Provide the (x, y) coordinate of the cell's center where the given text is located.  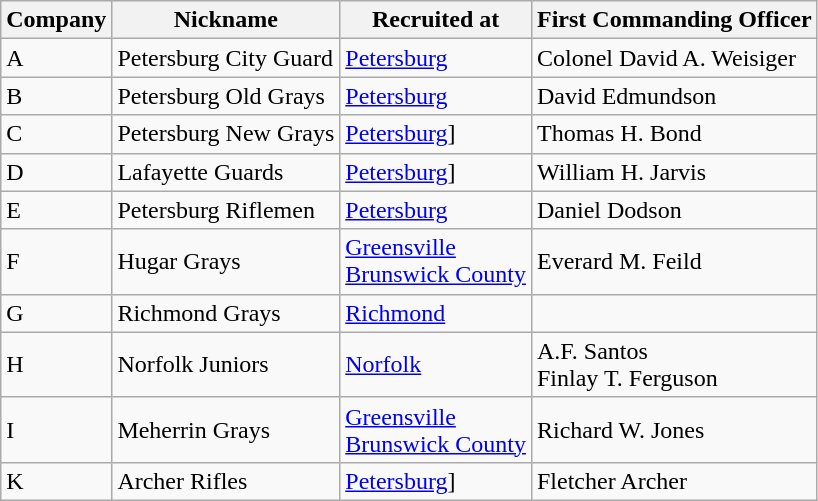
Colonel David A. Weisiger (674, 58)
Hugar Grays (226, 262)
G (56, 313)
Petersburg New Grays (226, 134)
I (56, 430)
H (56, 364)
Nickname (226, 20)
E (56, 210)
Thomas H. Bond (674, 134)
Petersburg Riflemen (226, 210)
A.F. SantosFinlay T. Ferguson (674, 364)
Petersburg Old Grays (226, 96)
Archer Rifles (226, 481)
William H. Jarvis (674, 172)
C (56, 134)
Meherrin Grays (226, 430)
Richmond Grays (226, 313)
David Edmundson (674, 96)
B (56, 96)
D (56, 172)
Recruited at (436, 20)
Richmond (436, 313)
Fletcher Archer (674, 481)
Petersburg City Guard (226, 58)
Everard M. Feild (674, 262)
Lafayette Guards (226, 172)
A (56, 58)
Richard W. Jones (674, 430)
First Commanding Officer (674, 20)
F (56, 262)
Company (56, 20)
Daniel Dodson (674, 210)
K (56, 481)
Norfolk Juniors (226, 364)
Norfolk (436, 364)
